Determine the [X, Y] coordinate at the center of the cell enclosing the given text.  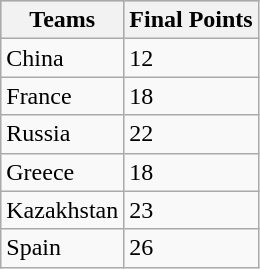
France [62, 96]
Spain [62, 248]
Russia [62, 134]
12 [191, 58]
23 [191, 210]
26 [191, 248]
Kazakhstan [62, 210]
Teams [62, 20]
22 [191, 134]
Final Points [191, 20]
China [62, 58]
Greece [62, 172]
